For the text-containing cell, return its midpoint in (X, Y) coordinate format. 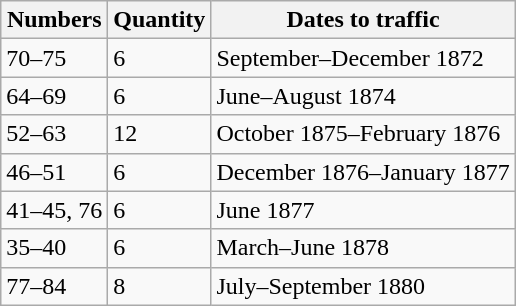
35–40 (54, 248)
Dates to traffic (363, 20)
77–84 (54, 286)
41–45, 76 (54, 210)
June 1877 (363, 210)
October 1875–February 1876 (363, 134)
September–December 1872 (363, 58)
March–June 1878 (363, 248)
46–51 (54, 172)
70–75 (54, 58)
June–August 1874 (363, 96)
December 1876–January 1877 (363, 172)
12 (160, 134)
Quantity (160, 20)
52–63 (54, 134)
64–69 (54, 96)
8 (160, 286)
Numbers (54, 20)
July–September 1880 (363, 286)
